Extract the (x, y) coordinate from the center of the cell holding the provided text.  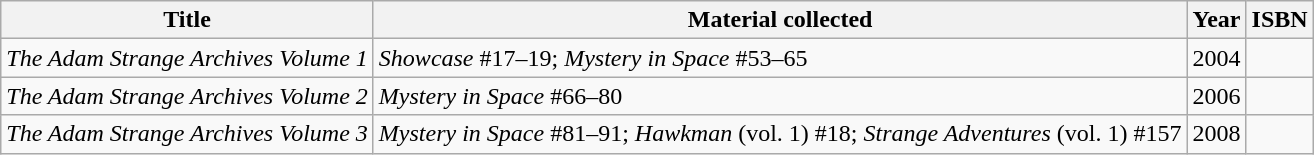
The Adam Strange Archives Volume 2 (188, 96)
ISBN (1280, 20)
Mystery in Space #66–80 (780, 96)
Title (188, 20)
Mystery in Space #81–91; Hawkman (vol. 1) #18; Strange Adventures (vol. 1) #157 (780, 134)
Material collected (780, 20)
The Adam Strange Archives Volume 1 (188, 58)
2006 (1216, 96)
Showcase #17–19; Mystery in Space #53–65 (780, 58)
2004 (1216, 58)
Year (1216, 20)
2008 (1216, 134)
The Adam Strange Archives Volume 3 (188, 134)
